For the text-containing cell, return its midpoint in (x, y) coordinate format. 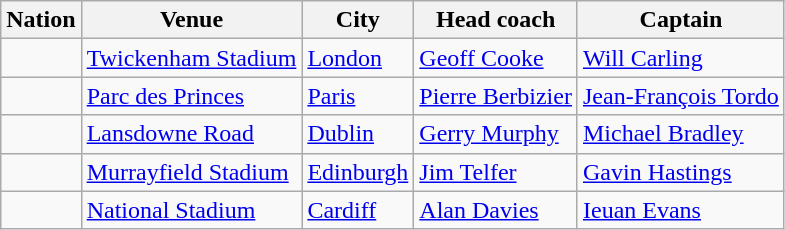
Head coach (496, 20)
City (358, 20)
Dublin (358, 134)
Michael Bradley (680, 134)
Twickenham Stadium (192, 58)
Ieuan Evans (680, 210)
Pierre Berbizier (496, 96)
Will Carling (680, 58)
Parc des Princes (192, 96)
Geoff Cooke (496, 58)
Gavin Hastings (680, 172)
Edinburgh (358, 172)
Cardiff (358, 210)
Lansdowne Road (192, 134)
National Stadium (192, 210)
Jim Telfer (496, 172)
Nation (41, 20)
Venue (192, 20)
London (358, 58)
Paris (358, 96)
Alan Davies (496, 210)
Murrayfield Stadium (192, 172)
Gerry Murphy (496, 134)
Jean-François Tordo (680, 96)
Captain (680, 20)
